Detect which cell encompasses the target text, then output its [x, y] center coordinate. 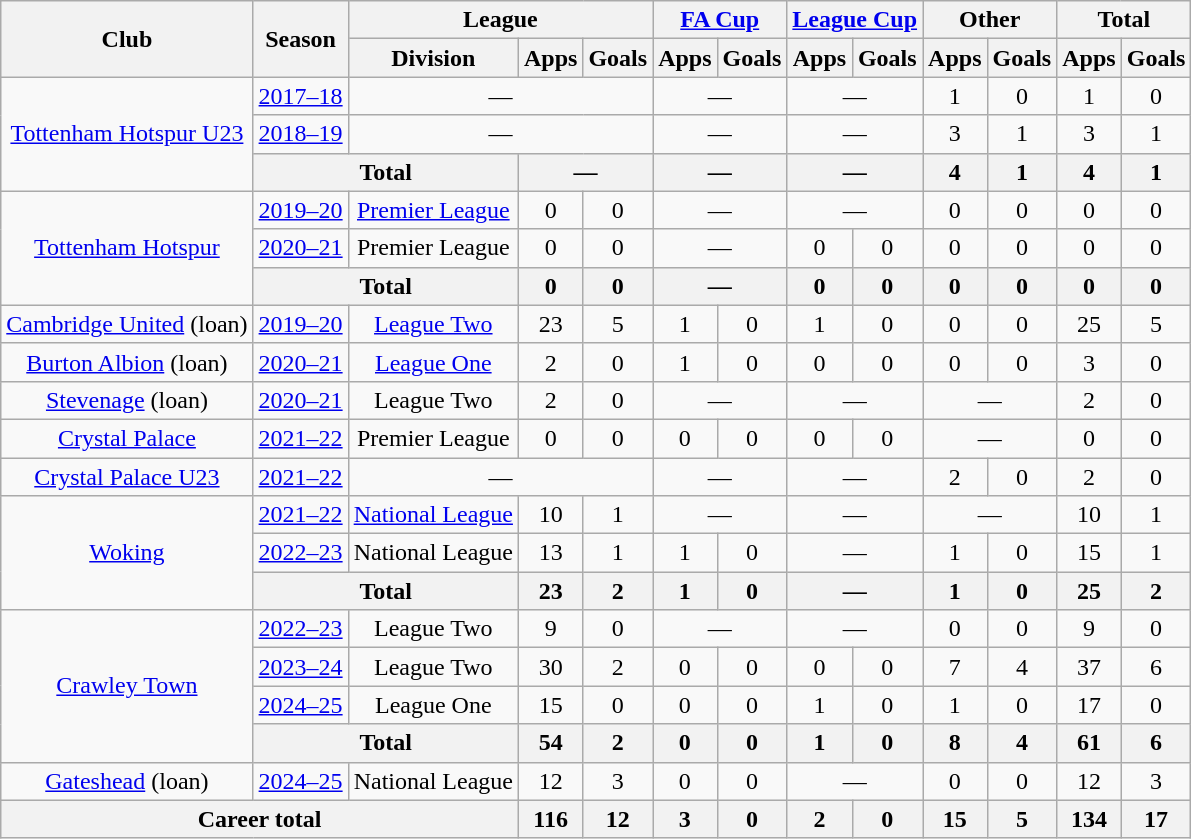
37 [1089, 667]
Gateshead (loan) [127, 781]
Division [433, 58]
13 [550, 553]
FA Cup [720, 20]
Tottenham Hotspur [127, 248]
61 [1089, 743]
League [500, 20]
7 [955, 667]
Season [300, 39]
Tottenham Hotspur U23 [127, 134]
League Cup [855, 20]
134 [1089, 819]
30 [550, 667]
2018–19 [300, 134]
Other [990, 20]
Crawley Town [127, 686]
116 [550, 819]
Stevenage (loan) [127, 400]
Club [127, 39]
Crystal Palace [127, 438]
54 [550, 743]
Career total [260, 819]
Crystal Palace U23 [127, 477]
Burton Albion (loan) [127, 362]
2017–18 [300, 96]
2023–24 [300, 667]
Cambridge United (loan) [127, 324]
Woking [127, 553]
8 [955, 743]
